Identify which cell holds the provided text, then report its (X, Y) central coordinate. 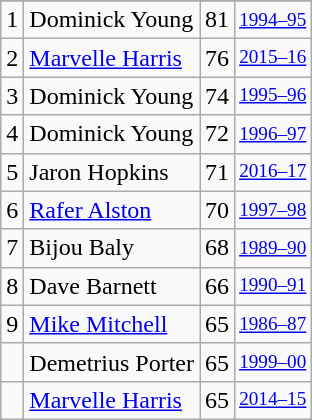
8 (12, 286)
71 (218, 172)
6 (12, 210)
1994–95 (273, 20)
2 (12, 58)
1999–00 (273, 362)
70 (218, 210)
68 (218, 248)
9 (12, 324)
5 (12, 172)
Jaron Hopkins (112, 172)
1997–98 (273, 210)
Bijou Baly (112, 248)
1989–90 (273, 248)
Mike Mitchell (112, 324)
2015–16 (273, 58)
Demetrius Porter (112, 362)
1996–97 (273, 134)
Rafer Alston (112, 210)
7 (12, 248)
1 (12, 20)
1986–87 (273, 324)
81 (218, 20)
Dave Barnett (112, 286)
2016–17 (273, 172)
66 (218, 286)
4 (12, 134)
72 (218, 134)
3 (12, 96)
1995–96 (273, 96)
76 (218, 58)
1990–91 (273, 286)
2014–15 (273, 400)
74 (218, 96)
